From the cell containing the given text, extract its center point as [X, Y] coordinate. 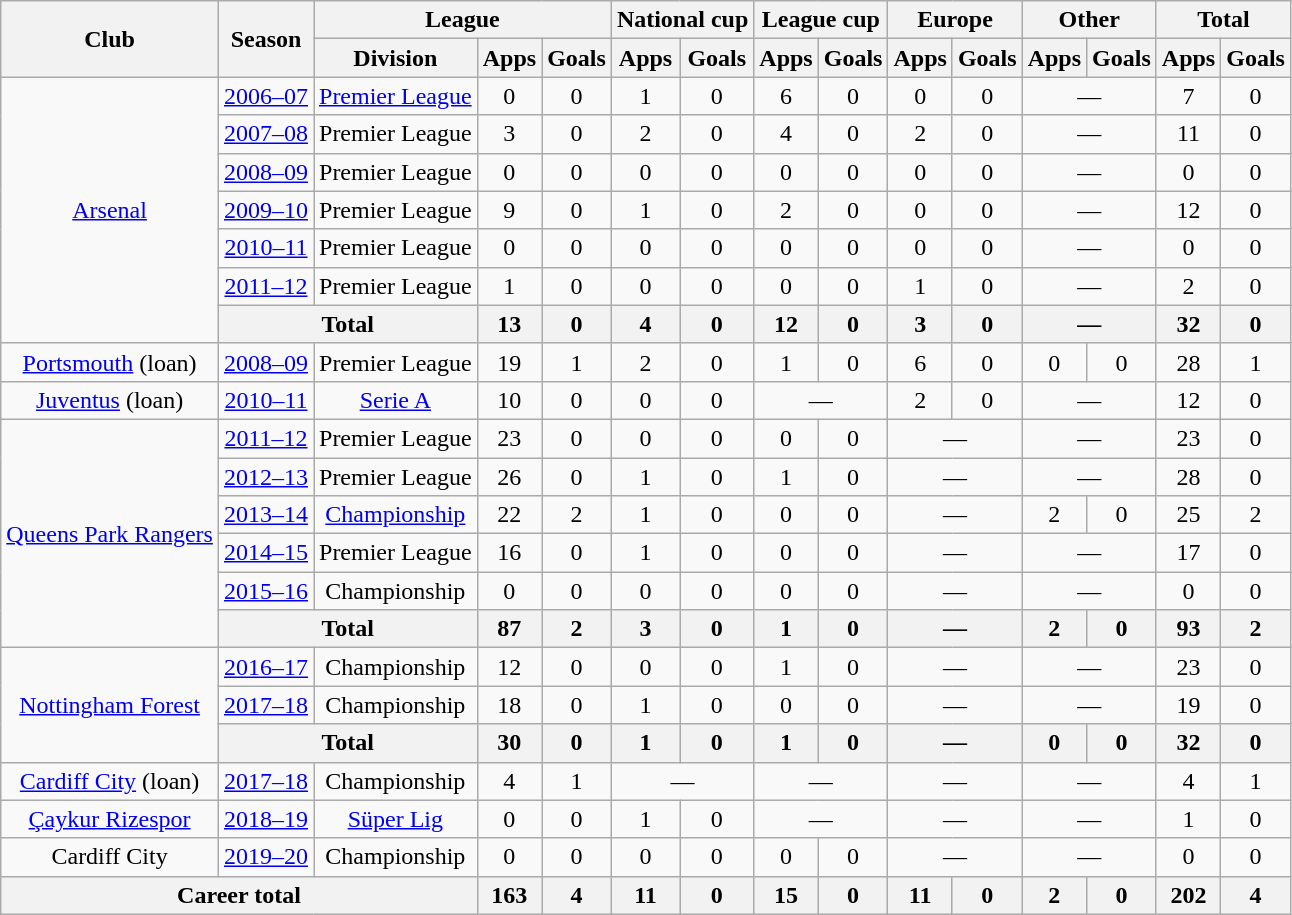
2016–17 [266, 667]
Nottingham Forest [110, 705]
Club [110, 39]
Arsenal [110, 210]
18 [509, 705]
Juventus (loan) [110, 400]
26 [509, 477]
Career total [239, 895]
Süper Lig [396, 819]
202 [1188, 895]
9 [509, 210]
League [463, 20]
163 [509, 895]
Season [266, 39]
Europe [955, 20]
87 [509, 629]
93 [1188, 629]
22 [509, 515]
Cardiff City [110, 857]
Çaykur Rizespor [110, 819]
2018–19 [266, 819]
2009–10 [266, 210]
2013–14 [266, 515]
30 [509, 743]
2015–16 [266, 591]
National cup [682, 20]
League cup [821, 20]
15 [786, 895]
16 [509, 553]
10 [509, 400]
Queens Park Rangers [110, 533]
2006–07 [266, 96]
Cardiff City (loan) [110, 781]
13 [509, 324]
Portsmouth (loan) [110, 362]
Other [1089, 20]
Division [396, 58]
2007–08 [266, 134]
7 [1188, 96]
17 [1188, 553]
2019–20 [266, 857]
25 [1188, 515]
2014–15 [266, 553]
2012–13 [266, 477]
Serie A [396, 400]
